Capture the cell that displays the provided text and extract its (X, Y) central coordinate. 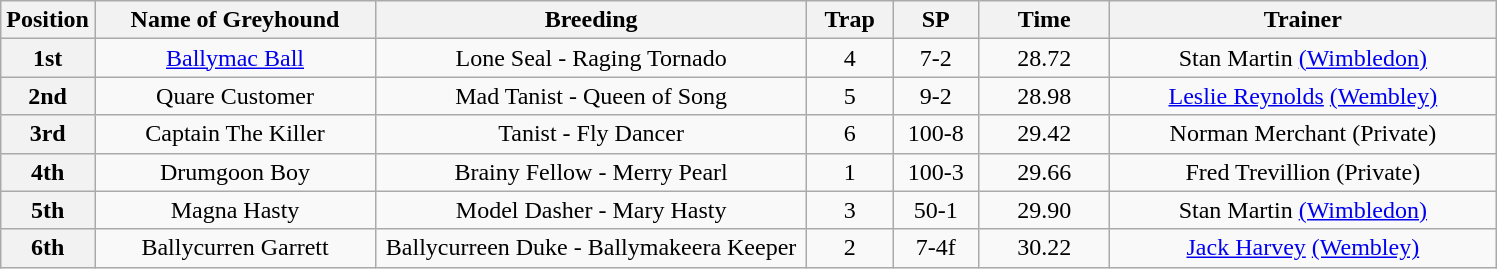
100-3 (936, 172)
Lone Seal - Raging Tornado (592, 58)
50-1 (936, 210)
Leslie Reynolds (Wembley) (1303, 96)
Mad Tanist - Queen of Song (592, 96)
5 (850, 96)
Tanist - Fly Dancer (592, 134)
30.22 (1044, 248)
Breeding (592, 20)
29.66 (1044, 172)
Trap (850, 20)
Ballycurren Garrett (234, 248)
Magna Hasty (234, 210)
3rd (48, 134)
Name of Greyhound (234, 20)
3 (850, 210)
Ballymac Ball (234, 58)
7-4f (936, 248)
2nd (48, 96)
28.98 (1044, 96)
Norman Merchant (Private) (1303, 134)
Position (48, 20)
29.90 (1044, 210)
Time (1044, 20)
4th (48, 172)
Jack Harvey (Wembley) (1303, 248)
1st (48, 58)
7-2 (936, 58)
29.42 (1044, 134)
Captain The Killer (234, 134)
SP (936, 20)
1 (850, 172)
6 (850, 134)
Ballycurreen Duke - Ballymakeera Keeper (592, 248)
Fred Trevillion (Private) (1303, 172)
5th (48, 210)
4 (850, 58)
6th (48, 248)
Trainer (1303, 20)
9-2 (936, 96)
28.72 (1044, 58)
Model Dasher - Mary Hasty (592, 210)
Quare Customer (234, 96)
Brainy Fellow - Merry Pearl (592, 172)
100-8 (936, 134)
Drumgoon Boy (234, 172)
2 (850, 248)
